Scan for the cell matching the given text and deliver its [X, Y] coordinate at center. 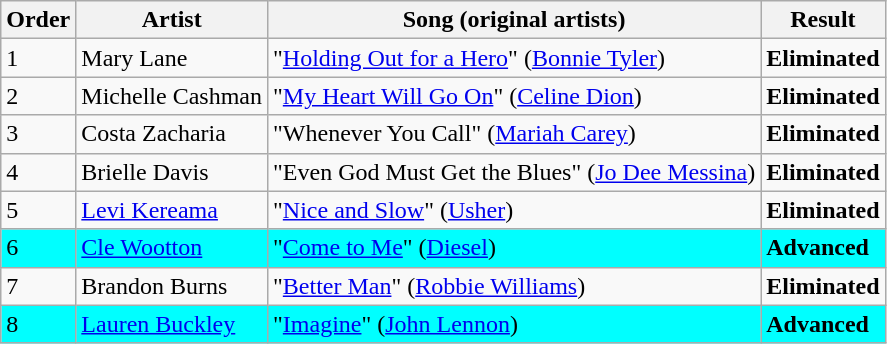
5 [38, 210]
"Better Man" (Robbie Williams) [514, 286]
Result [823, 20]
Brandon Burns [172, 286]
Brielle Davis [172, 172]
3 [38, 134]
4 [38, 172]
"Holding Out for a Hero" (Bonnie Tyler) [514, 58]
"Come to Me" (Diesel) [514, 248]
Costa Zacharia [172, 134]
"Even God Must Get the Blues" (Jo Dee Messina) [514, 172]
Michelle Cashman [172, 96]
2 [38, 96]
8 [38, 324]
6 [38, 248]
Artist [172, 20]
7 [38, 286]
"Whenever You Call" (Mariah Carey) [514, 134]
Song (original artists) [514, 20]
Order [38, 20]
"My Heart Will Go On" (Celine Dion) [514, 96]
Levi Kereama [172, 210]
"Nice and Slow" (Usher) [514, 210]
Cle Wootton [172, 248]
"Imagine" (John Lennon) [514, 324]
1 [38, 58]
Mary Lane [172, 58]
Lauren Buckley [172, 324]
